Capture the cell that displays the provided text and extract its [X, Y] central coordinate. 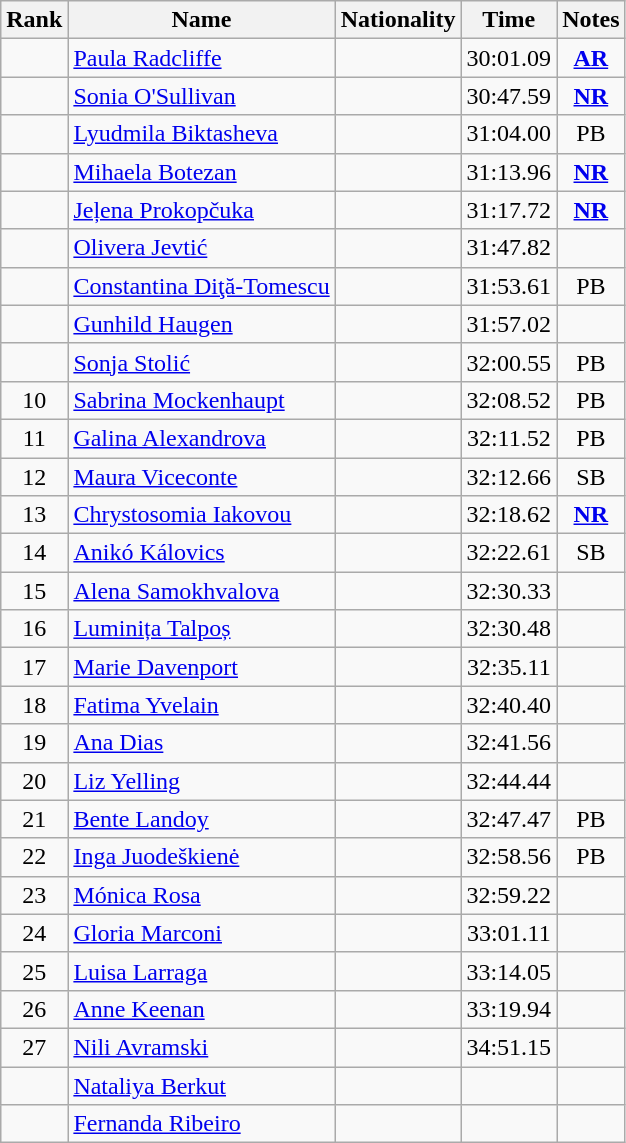
11 [34, 438]
Liz Yelling [202, 781]
32:11.52 [509, 438]
33:01.11 [509, 933]
31:17.72 [509, 210]
Gloria Marconi [202, 933]
Fernanda Ribeiro [202, 1124]
Name [202, 20]
32:35.11 [509, 667]
Luisa Larraga [202, 971]
Chrystosomia Iakovou [202, 515]
20 [34, 781]
32:40.40 [509, 705]
Sabrina Mockenhaupt [202, 400]
31:53.61 [509, 286]
Paula Radcliffe [202, 58]
12 [34, 477]
18 [34, 705]
16 [34, 629]
27 [34, 1047]
32:58.56 [509, 857]
14 [34, 553]
32:30.48 [509, 629]
17 [34, 667]
33:19.94 [509, 1009]
26 [34, 1009]
23 [34, 895]
32:59.22 [509, 895]
31:04.00 [509, 134]
32:00.55 [509, 362]
Alena Samokhvalova [202, 591]
Jeļena Prokopčuka [202, 210]
25 [34, 971]
Notes [591, 20]
Luminița Talpoș [202, 629]
32:47.47 [509, 819]
Galina Alexandrova [202, 438]
Nataliya Berkut [202, 1085]
Bente Landoy [202, 819]
Sonia O'Sullivan [202, 96]
21 [34, 819]
32:41.56 [509, 743]
Rank [34, 20]
Marie Davenport [202, 667]
Constantina Diţă-Tomescu [202, 286]
Olivera Jevtić [202, 248]
Anikó Kálovics [202, 553]
13 [34, 515]
Nili Avramski [202, 1047]
Inga Juodeškienė [202, 857]
34:51.15 [509, 1047]
30:01.09 [509, 58]
Time [509, 20]
Mihaela Botezan [202, 172]
Anne Keenan [202, 1009]
Mónica Rosa [202, 895]
Sonja Stolić [202, 362]
32:18.62 [509, 515]
Fatima Yvelain [202, 705]
Lyudmila Biktasheva [202, 134]
32:44.44 [509, 781]
Nationality [398, 20]
15 [34, 591]
31:13.96 [509, 172]
32:08.52 [509, 400]
22 [34, 857]
33:14.05 [509, 971]
31:57.02 [509, 324]
10 [34, 400]
Maura Viceconte [202, 477]
30:47.59 [509, 96]
AR [591, 58]
31:47.82 [509, 248]
19 [34, 743]
32:30.33 [509, 591]
Gunhild Haugen [202, 324]
32:12.66 [509, 477]
Ana Dias [202, 743]
24 [34, 933]
32:22.61 [509, 553]
